Capture the cell that displays the provided text and extract its (x, y) central coordinate. 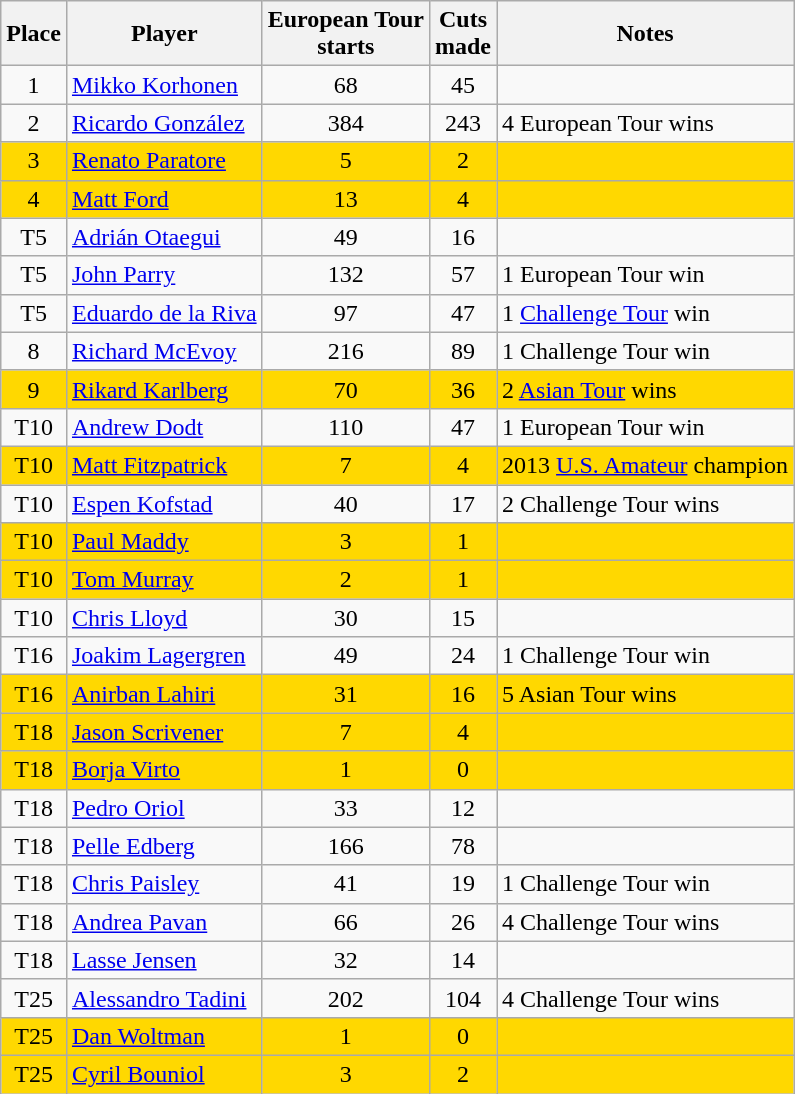
Dan Woltman (164, 1036)
Paul Maddy (164, 542)
14 (462, 960)
202 (346, 998)
17 (462, 503)
40 (346, 503)
8 (34, 351)
Borja Virto (164, 770)
Pelle Edberg (164, 846)
78 (462, 846)
68 (346, 85)
70 (346, 389)
Jason Scrivener (164, 732)
104 (462, 998)
European Tourstarts (346, 34)
30 (346, 618)
31 (346, 694)
216 (346, 351)
33 (346, 808)
Joakim Lagergren (164, 656)
Chris Lloyd (164, 618)
Espen Kofstad (164, 503)
12 (462, 808)
5 Asian Tour wins (646, 694)
243 (462, 123)
15 (462, 618)
Adrián Otaegui (164, 237)
110 (346, 427)
Eduardo de la Riva (164, 313)
13 (346, 199)
Tom Murray (164, 580)
Rikard Karlberg (164, 389)
Renato Paratore (164, 161)
4 European Tour wins (646, 123)
Anirban Lahiri (164, 694)
19 (462, 884)
Place (34, 34)
9 (34, 389)
36 (462, 389)
John Parry (164, 275)
41 (346, 884)
Cyril Bouniol (164, 1074)
Matt Fitzpatrick (164, 465)
32 (346, 960)
Lasse Jensen (164, 960)
26 (462, 922)
166 (346, 846)
Alessandro Tadini (164, 998)
Andrea Pavan (164, 922)
2 Challenge Tour wins (646, 503)
97 (346, 313)
Chris Paisley (164, 884)
66 (346, 922)
Ricardo González (164, 123)
2013 U.S. Amateur champion (646, 465)
Richard McEvoy (164, 351)
57 (462, 275)
Cutsmade (462, 34)
384 (346, 123)
45 (462, 85)
132 (346, 275)
24 (462, 656)
Matt Ford (164, 199)
Pedro Oriol (164, 808)
Player (164, 34)
Andrew Dodt (164, 427)
2 Asian Tour wins (646, 389)
Mikko Korhonen (164, 85)
89 (462, 351)
Notes (646, 34)
5 (346, 161)
